Detect which cell encompasses the target text, then output its (X, Y) center coordinate. 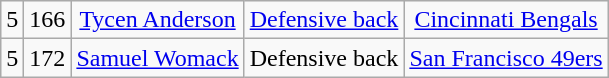
San Francisco 49ers (506, 58)
Cincinnati Bengals (506, 20)
172 (48, 58)
Tycen Anderson (158, 20)
166 (48, 20)
Samuel Womack (158, 58)
